Locate the cell with the specified text and output its (x, y) center coordinate. 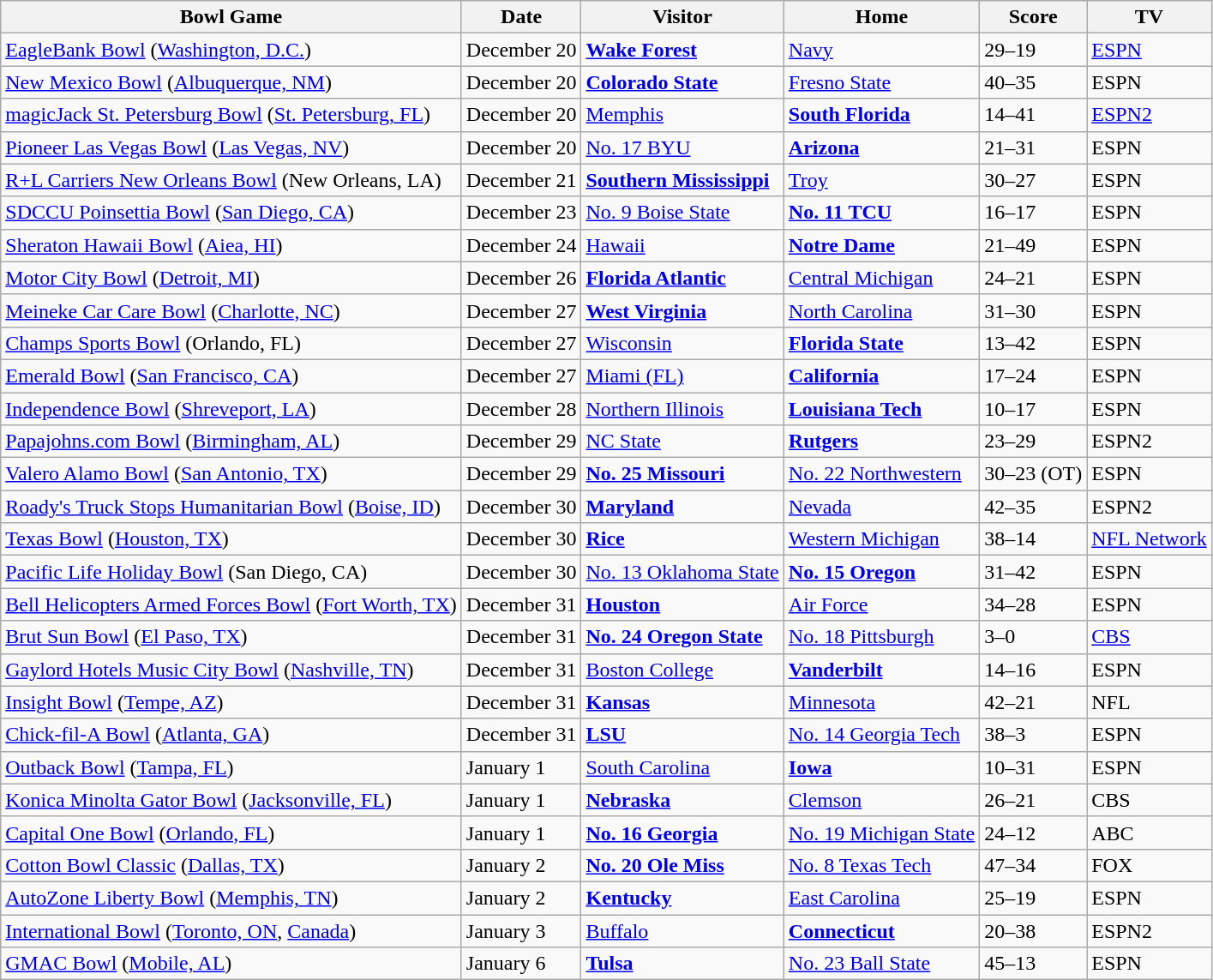
10–17 (1034, 409)
Southern Mississippi (682, 180)
Rice (682, 539)
Notre Dame (881, 245)
25–19 (1034, 898)
Florida Atlantic (682, 278)
21–31 (1034, 147)
Northern Illinois (682, 409)
No. 13 Oklahoma State (682, 572)
Outback Bowl (Tampa, FL) (231, 767)
NFL (1150, 702)
magicJack St. Petersburg Bowl (St. Petersburg, FL) (231, 115)
42–35 (1034, 507)
International Bowl (Toronto, ON, Canada) (231, 930)
Wake Forest (682, 50)
December 24 (521, 245)
40–35 (1034, 82)
R+L Carriers New Orleans Bowl (New Orleans, LA) (231, 180)
Date (521, 17)
Tulsa (682, 964)
Buffalo (682, 930)
21–49 (1034, 245)
No. 9 Boise State (682, 213)
Capital One Bowl (Orlando, FL) (231, 833)
Arizona (881, 147)
31–42 (1034, 572)
Chick-fil-A Bowl (Atlanta, GA) (231, 735)
No. 22 Northwestern (881, 474)
Score (1034, 17)
FOX (1150, 865)
December 26 (521, 278)
No. 11 TCU (881, 213)
Texas Bowl (Houston, TX) (231, 539)
Boston College (682, 670)
Brut Sun Bowl (El Paso, TX) (231, 637)
30–27 (1034, 180)
South Florida (881, 115)
Emerald Bowl (San Francisco, CA) (231, 376)
West Virginia (682, 310)
Cotton Bowl Classic (Dallas, TX) (231, 865)
Connecticut (881, 930)
38–3 (1034, 735)
16–17 (1034, 213)
Valero Alamo Bowl (San Antonio, TX) (231, 474)
29–19 (1034, 50)
No. 15 Oregon (881, 572)
Western Michigan (881, 539)
Vanderbilt (881, 670)
23–29 (1034, 442)
42–21 (1034, 702)
California (881, 376)
14–41 (1034, 115)
Central Michigan (881, 278)
No. 8 Texas Tech (881, 865)
No. 17 BYU (682, 147)
Bowl Game (231, 17)
34–28 (1034, 604)
ABC (1150, 833)
Nevada (881, 507)
Clemson (881, 800)
3–0 (1034, 637)
Home (881, 17)
December 28 (521, 409)
20–38 (1034, 930)
No. 14 Georgia Tech (881, 735)
Colorado State (682, 82)
No. 24 Oregon State (682, 637)
38–14 (1034, 539)
East Carolina (881, 898)
New Mexico Bowl (Albuquerque, NM) (231, 82)
Iowa (881, 767)
45–13 (1034, 964)
No. 16 Georgia (682, 833)
Minnesota (881, 702)
North Carolina (881, 310)
No. 23 Ball State (881, 964)
Miami (FL) (682, 376)
No. 25 Missouri (682, 474)
Independence Bowl (Shreveport, LA) (231, 409)
Nebraska (682, 800)
Papajohns.com Bowl (Birmingham, AL) (231, 442)
No. 18 Pittsburgh (881, 637)
24–12 (1034, 833)
NC State (682, 442)
Rutgers (881, 442)
January 3 (521, 930)
Troy (881, 180)
Visitor (682, 17)
47–34 (1034, 865)
LSU (682, 735)
Pioneer Las Vegas Bowl (Las Vegas, NV) (231, 147)
Houston (682, 604)
30–23 (OT) (1034, 474)
SDCCU Poinsettia Bowl (San Diego, CA) (231, 213)
TV (1150, 17)
Kentucky (682, 898)
Navy (881, 50)
AutoZone Liberty Bowl (Memphis, TN) (231, 898)
Insight Bowl (Tempe, AZ) (231, 702)
South Carolina (682, 767)
10–31 (1034, 767)
Meineke Car Care Bowl (Charlotte, NC) (231, 310)
Bell Helicopters Armed Forces Bowl (Fort Worth, TX) (231, 604)
Florida State (881, 343)
Memphis (682, 115)
Fresno State (881, 82)
26–21 (1034, 800)
Kansas (682, 702)
Gaylord Hotels Music City Bowl (Nashville, TN) (231, 670)
NFL Network (1150, 539)
No. 19 Michigan State (881, 833)
Maryland (682, 507)
Air Force (881, 604)
December 21 (521, 180)
Louisiana Tech (881, 409)
Pacific Life Holiday Bowl (San Diego, CA) (231, 572)
No. 20 Ole Miss (682, 865)
Champs Sports Bowl (Orlando, FL) (231, 343)
Konica Minolta Gator Bowl (Jacksonville, FL) (231, 800)
Roady's Truck Stops Humanitarian Bowl (Boise, ID) (231, 507)
31–30 (1034, 310)
Motor City Bowl (Detroit, MI) (231, 278)
Sheraton Hawaii Bowl (Aiea, HI) (231, 245)
January 6 (521, 964)
December 23 (521, 213)
EagleBank Bowl (Washington, D.C.) (231, 50)
17–24 (1034, 376)
24–21 (1034, 278)
Hawaii (682, 245)
GMAC Bowl (Mobile, AL) (231, 964)
14–16 (1034, 670)
13–42 (1034, 343)
Wisconsin (682, 343)
